Search for the cell housing the specified text and yield its (X, Y) center coordinate. 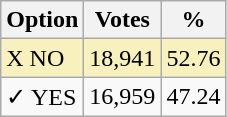
Votes (122, 20)
52.76 (194, 58)
✓ YES (42, 97)
Option (42, 20)
47.24 (194, 97)
16,959 (122, 97)
X NO (42, 58)
% (194, 20)
18,941 (122, 58)
